Scan for the cell matching the given text and deliver its [x, y] coordinate at center. 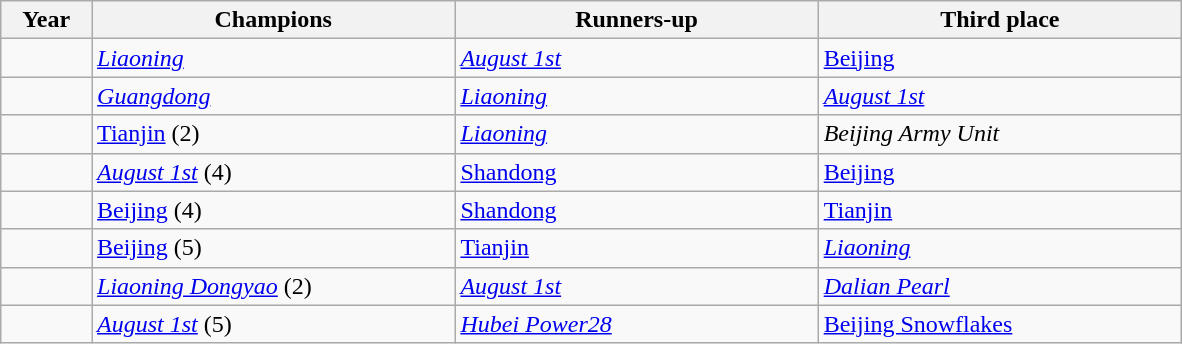
Guangdong [274, 96]
August 1st (5) [274, 324]
Champions [274, 20]
Third place [1000, 20]
Hubei Power28 [636, 324]
Tianjin (2) [274, 134]
August 1st (4) [274, 172]
Beijing (4) [274, 210]
Liaoning Dongyao (2) [274, 286]
Beijing (5) [274, 248]
Year [46, 20]
Dalian Pearl [1000, 286]
Beijing Army Unit [1000, 134]
Beijing Snowflakes [1000, 324]
Runners-up [636, 20]
